Determine the (X, Y) coordinate at the center of the cell enclosing the given text.  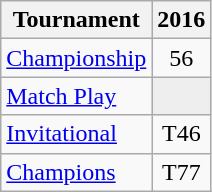
2016 (182, 20)
Championship (76, 58)
56 (182, 58)
Match Play (76, 96)
Champions (76, 172)
T46 (182, 134)
Tournament (76, 20)
Invitational (76, 134)
T77 (182, 172)
